Determine the [x, y] coordinate at the center of the cell enclosing the given text.  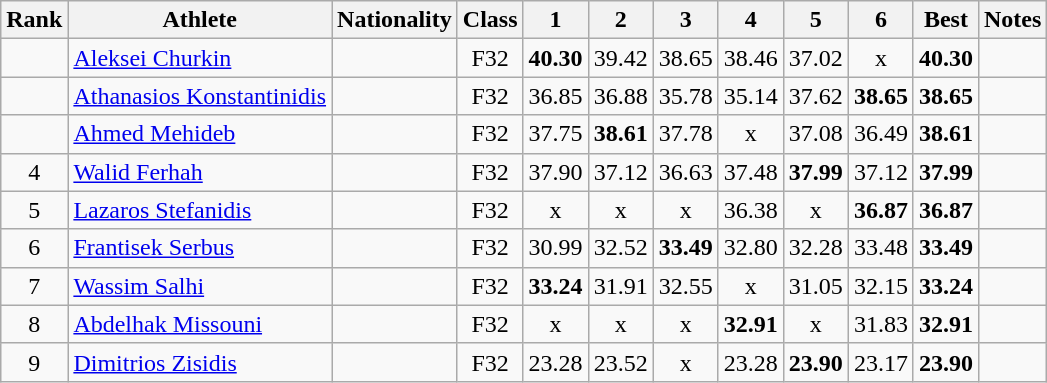
Walid Ferhah [200, 172]
Best [946, 20]
37.48 [750, 172]
32.80 [750, 248]
36.63 [686, 172]
39.42 [620, 58]
Frantisek Serbus [200, 248]
8 [34, 324]
32.15 [880, 286]
32.52 [620, 248]
Class [490, 20]
37.08 [816, 134]
37.62 [816, 96]
31.05 [816, 286]
23.17 [880, 362]
1 [556, 20]
Dimitrios Zisidis [200, 362]
37.78 [686, 134]
Athanasios Konstantinidis [200, 96]
Rank [34, 20]
Notes [1012, 20]
35.14 [750, 96]
Aleksei Churkin [200, 58]
Lazaros Stefanidis [200, 210]
Athlete [200, 20]
30.99 [556, 248]
33.48 [880, 248]
36.88 [620, 96]
32.55 [686, 286]
36.38 [750, 210]
35.78 [686, 96]
23.52 [620, 362]
9 [34, 362]
Ahmed Mehideb [200, 134]
3 [686, 20]
32.28 [816, 248]
7 [34, 286]
31.83 [880, 324]
Nationality [395, 20]
37.75 [556, 134]
Wassim Salhi [200, 286]
Abdelhak Missouni [200, 324]
37.02 [816, 58]
37.90 [556, 172]
2 [620, 20]
31.91 [620, 286]
38.46 [750, 58]
36.85 [556, 96]
36.49 [880, 134]
